Return [x, y] of the center of cell containing provided text 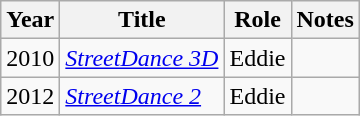
2010 [30, 58]
2012 [30, 96]
StreetDance 3D [142, 58]
Title [142, 20]
Year [30, 20]
Role [258, 20]
Notes [325, 20]
StreetDance 2 [142, 96]
